Find where the given text appears and provide that cell's center as [x, y] coordinate. 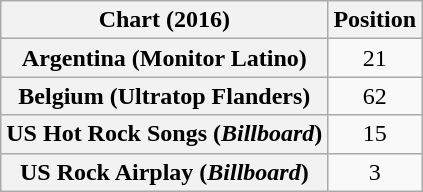
Argentina (Monitor Latino) [164, 58]
Position [375, 20]
Belgium (Ultratop Flanders) [164, 96]
Chart (2016) [164, 20]
62 [375, 96]
3 [375, 172]
21 [375, 58]
US Hot Rock Songs (Billboard) [164, 134]
15 [375, 134]
US Rock Airplay (Billboard) [164, 172]
